Find where the given text appears and provide that cell's center as (x, y) coordinate. 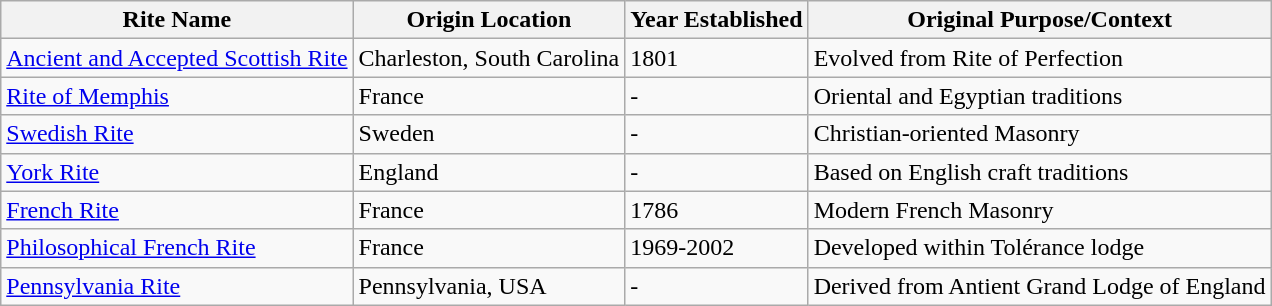
York Rite (177, 172)
Oriental and Egyptian traditions (1040, 96)
Based on English craft traditions (1040, 172)
1786 (716, 210)
Original Purpose/Context (1040, 20)
Pennsylvania Rite (177, 286)
Pennsylvania, USA (489, 286)
Sweden (489, 134)
England (489, 172)
Swedish Rite (177, 134)
Philosophical French Rite (177, 248)
French Rite (177, 210)
1801 (716, 58)
Developed within Tolérance lodge (1040, 248)
Rite Name (177, 20)
Evolved from Rite of Perfection (1040, 58)
Modern French Masonry (1040, 210)
Derived from Antient Grand Lodge of England (1040, 286)
Year Established (716, 20)
Christian-oriented Masonry (1040, 134)
Origin Location (489, 20)
Rite of Memphis (177, 96)
Ancient and Accepted Scottish Rite (177, 58)
Charleston, South Carolina (489, 58)
1969-2002 (716, 248)
